Return (X, Y) of the center of cell containing provided text 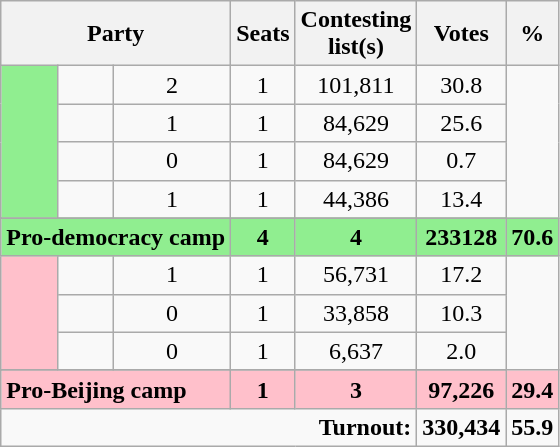
25.6 (462, 123)
Seats (263, 34)
Turnout: (209, 427)
Pro-democracy camp (116, 237)
33,858 (356, 313)
0.7 (462, 161)
10.3 (462, 313)
55.9 (532, 427)
Pro-Beijing camp (116, 389)
Contestinglist(s) (356, 34)
330,434 (462, 427)
233128 (462, 237)
% (532, 34)
17.2 (462, 275)
Party (116, 34)
56,731 (356, 275)
44,386 (356, 199)
2 (172, 85)
70.6 (532, 237)
Votes (462, 34)
29.4 (532, 389)
13.4 (462, 199)
2.0 (462, 351)
6,637 (356, 351)
101,811 (356, 85)
97,226 (462, 389)
3 (356, 389)
30.8 (462, 85)
